Capture the cell that displays the provided text and extract its [X, Y] central coordinate. 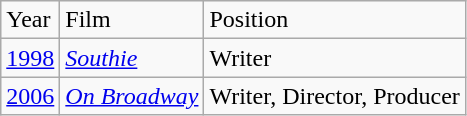
1998 [30, 58]
Position [334, 20]
Southie [132, 58]
Year [30, 20]
Film [132, 20]
On Broadway [132, 96]
2006 [30, 96]
Writer [334, 58]
Writer, Director, Producer [334, 96]
